From the cell containing the given text, extract its center point as [x, y] coordinate. 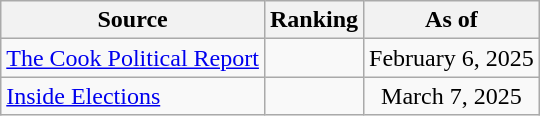
Ranking [314, 20]
Source [133, 20]
The Cook Political Report [133, 58]
March 7, 2025 [452, 96]
Inside Elections [133, 96]
As of [452, 20]
February 6, 2025 [452, 58]
